Scan for the cell matching the given text and deliver its (x, y) coordinate at center. 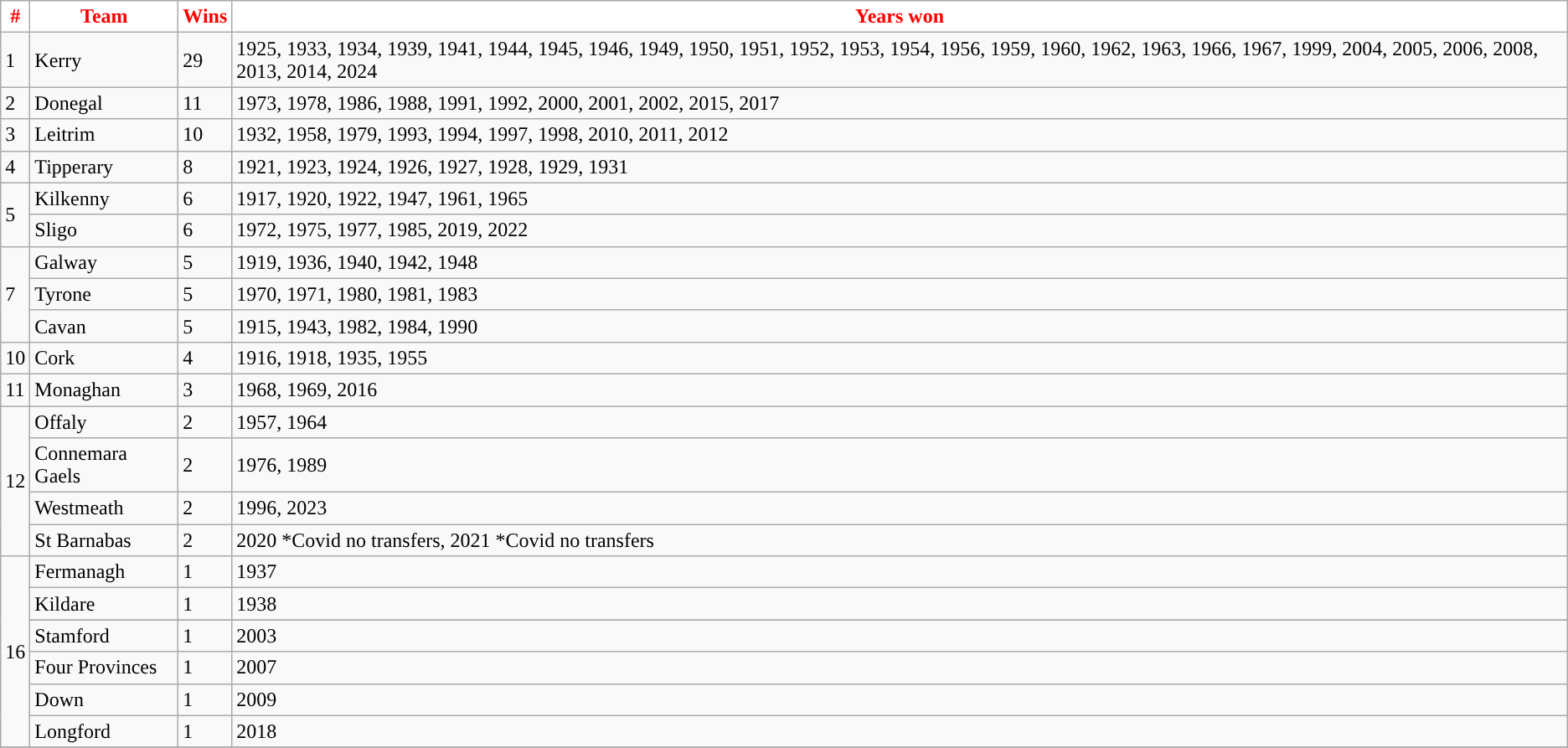
2009 (900, 699)
Tyrone (104, 294)
Tipperary (104, 167)
1932, 1958, 1979, 1993, 1994, 1997, 1998, 2010, 2011, 2012 (900, 135)
1972, 1975, 1977, 1985, 2019, 2022 (900, 230)
1976, 1989 (900, 466)
1917, 1920, 1922, 1947, 1961, 1965 (900, 199)
1916, 1918, 1935, 1955 (900, 358)
16 (15, 652)
Westmeath (104, 508)
1938 (900, 604)
1957, 1964 (900, 421)
Fermanagh (104, 572)
Kilkenny (104, 199)
1996, 2023 (900, 508)
Kerry (104, 60)
Sligo (104, 230)
Donegal (104, 103)
Years won (900, 17)
1970, 1971, 1980, 1981, 1983 (900, 294)
2007 (900, 668)
2003 (900, 636)
St Barnabas (104, 540)
Offaly (104, 421)
Cavan (104, 326)
Kildare (104, 604)
Team (104, 17)
Galway (104, 262)
1919, 1936, 1940, 1942, 1948 (900, 262)
Connemara Gaels (104, 466)
Cork (104, 358)
2018 (900, 731)
Longford (104, 731)
12 (15, 481)
# (15, 17)
Four Provinces (104, 668)
1937 (900, 572)
1968, 1969, 2016 (900, 389)
1915, 1943, 1982, 1984, 1990 (900, 326)
8 (205, 167)
Wins (205, 17)
29 (205, 60)
1921, 1923, 1924, 1926, 1927, 1928, 1929, 1931 (900, 167)
Stamford (104, 636)
7 (15, 294)
2020 *Covid no transfers, 2021 *Covid no transfers (900, 540)
Down (104, 699)
Leitrim (104, 135)
1973, 1978, 1986, 1988, 1991, 1992, 2000, 2001, 2002, 2015, 2017 (900, 103)
Monaghan (104, 389)
